From the cell containing the given text, extract its center point as [X, Y] coordinate. 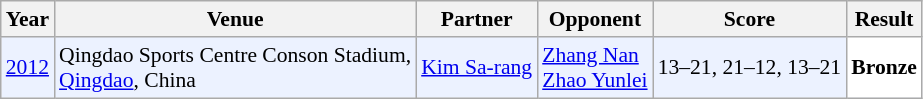
13–21, 21–12, 13–21 [750, 68]
Zhang Nan Zhao Yunlei [594, 68]
Opponent [594, 19]
Qingdao Sports Centre Conson Stadium,Qingdao, China [235, 68]
Bronze [884, 68]
Score [750, 19]
Venue [235, 19]
2012 [28, 68]
Year [28, 19]
Partner [476, 19]
Result [884, 19]
Kim Sa-rang [476, 68]
